Detect which cell encompasses the target text, then output its [x, y] center coordinate. 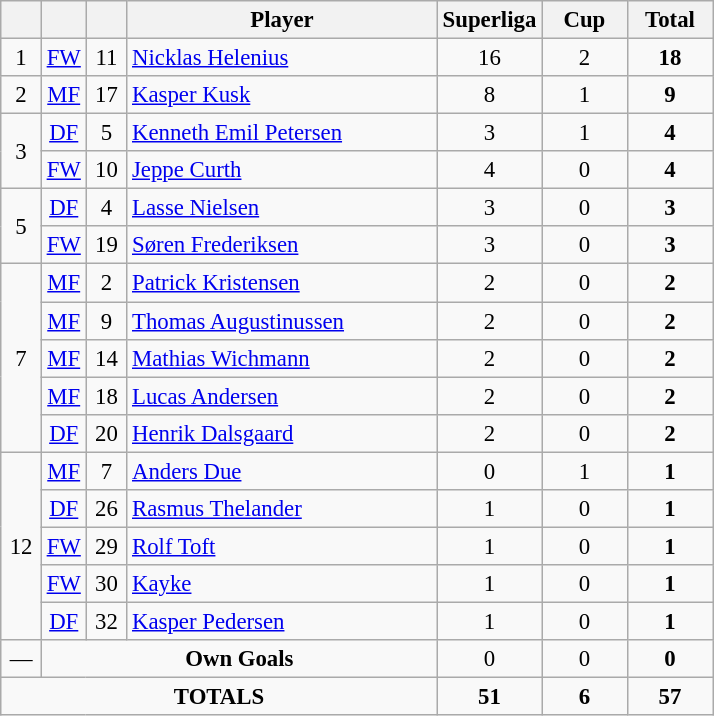
Mathias Wichmann [282, 358]
20 [106, 433]
TOTALS [220, 697]
Kasper Pedersen [282, 621]
8 [489, 95]
Nicklas Helenius [282, 58]
Cup [585, 20]
Jeppe Curth [282, 170]
Søren Frederiksen [282, 245]
Own Goals [239, 659]
19 [106, 245]
Kayke [282, 584]
Lasse Nielsen [282, 208]
Superliga [489, 20]
16 [489, 58]
Player [282, 20]
51 [489, 697]
30 [106, 584]
Anders Due [282, 471]
Lucas Andersen [282, 396]
— [22, 659]
Rasmus Thelander [282, 509]
12 [22, 546]
11 [106, 58]
Rolf Toft [282, 546]
17 [106, 95]
14 [106, 358]
10 [106, 170]
32 [106, 621]
Kasper Kusk [282, 95]
26 [106, 509]
Thomas Augustinussen [282, 321]
Kenneth Emil Petersen [282, 133]
57 [670, 697]
Henrik Dalsgaard [282, 433]
Total [670, 20]
Patrick Kristensen [282, 283]
6 [585, 697]
29 [106, 546]
